From the cell containing the given text, extract its center point as [x, y] coordinate. 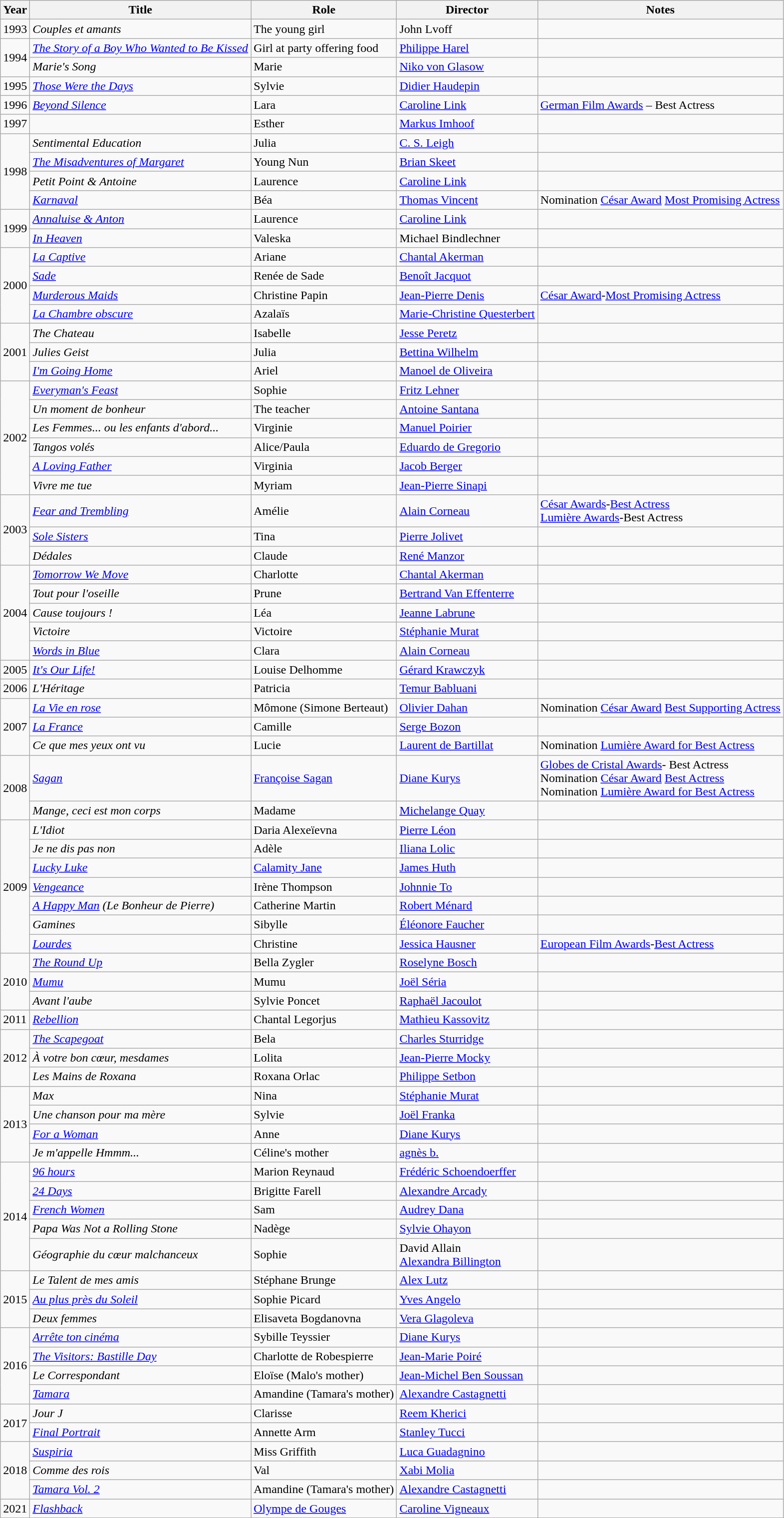
Couples et amants [141, 29]
Miss Griffith [324, 1451]
Clarisse [324, 1413]
Niko von Glasow [467, 67]
Mathieu Kassovitz [467, 1020]
Nadège [324, 1229]
Audrey Dana [467, 1210]
Annette Arm [324, 1432]
Johnnie To [467, 886]
2021 [15, 1509]
2015 [15, 1299]
Manoel de Oliveira [467, 371]
Le Talent de mes amis [141, 1280]
Alexandre Arcady [467, 1191]
Madame [324, 810]
1998 [15, 171]
Sibylle [324, 925]
Temur Babluani [467, 689]
Lourdes [141, 944]
Sagan [141, 778]
Géographie du cœur malchanceux [141, 1254]
C. S. Leigh [467, 143]
Alex Lutz [467, 1280]
Roselyne Bosch [467, 963]
1997 [15, 124]
Markus Imhoof [467, 124]
Bettina Wilhelm [467, 352]
Jesse Peretz [467, 333]
Papa Was Not a Rolling Stone [141, 1229]
Arrête ton cinéma [141, 1337]
2008 [15, 787]
Léa [324, 613]
The Scapegoat [141, 1039]
2004 [15, 613]
Je m'appelle Hmmm... [141, 1152]
German Film Awards – Best Actress [660, 105]
Elisaveta Bogdanovna [324, 1318]
Catherine Martin [324, 906]
Frédéric Schoendoerffer [467, 1171]
Stanley Tucci [467, 1432]
Mômone (Simone Berteaut) [324, 708]
Brian Skeet [467, 162]
Reem Kherici [467, 1413]
The Story of a Boy Who Wanted to Be Kissed [141, 48]
Max [141, 1096]
Isabelle [324, 333]
2012 [15, 1058]
Comme des rois [141, 1470]
Tamara Vol. 2 [141, 1489]
Christine [324, 944]
French Women [141, 1210]
Marion Reynaud [324, 1171]
Marie-Christine Questerbert [467, 314]
Tangos volés [141, 447]
Joël Séria [467, 982]
Avant l'aube [141, 1001]
Sentimental Education [141, 143]
À votre bon cœur, mesdames [141, 1058]
2013 [15, 1124]
Suspiria [141, 1451]
Roxana Orlac [324, 1077]
La France [141, 727]
Sam [324, 1210]
Sole Sisters [141, 536]
La Chambre obscure [141, 314]
Eduardo de Gregorio [467, 447]
Jean-Marie Poiré [467, 1356]
John Lvoff [467, 29]
Marie [324, 67]
La Vie en rose [141, 708]
Françoise Sagan [324, 778]
Tout pour l'oseille [141, 594]
Manuel Poirier [467, 428]
Gamines [141, 925]
Alice/Paula [324, 447]
Adèle [324, 848]
2016 [15, 1366]
1993 [15, 29]
2017 [15, 1423]
The Visitors: Bastille Day [141, 1356]
Year [15, 10]
Girl at party offering food [324, 48]
Jeanne Labrune [467, 613]
Michelange Quay [467, 810]
Young Nun [324, 162]
1994 [15, 57]
Lucky Luke [141, 867]
Virginia [324, 466]
Fear and Trembling [141, 510]
Robert Ménard [467, 906]
Je ne dis pas non [141, 848]
2000 [15, 286]
Beyond Silence [141, 105]
Director [467, 10]
2011 [15, 1020]
Valeska [324, 238]
Words in Blue [141, 651]
Christine Papin [324, 295]
Eloïse (Malo's mother) [324, 1375]
Pierre Jolivet [467, 536]
Laurent de Bartillat [467, 746]
Éléonore Faucher [467, 925]
Benoît Jacquot [467, 276]
Chantal Legorjus [324, 1020]
For a Woman [141, 1134]
Irène Thompson [324, 886]
Karnaval [141, 200]
Bella Zygler [324, 963]
Olympe de Gouges [324, 1509]
Myriam [324, 485]
Les Femmes... ou les enfants d'abord... [141, 428]
Cause toujours ! [141, 613]
Brigitte Farell [324, 1191]
I'm Going Home [141, 371]
Those Were the Days [141, 86]
Prune [324, 594]
Ariel [324, 371]
2003 [15, 529]
It's Our Life! [141, 670]
Azalaïs [324, 314]
Claude [324, 556]
Gérard Krawczyk [467, 670]
Iliana Lolic [467, 848]
Renée de Sade [324, 276]
Thomas Vincent [467, 200]
Role [324, 10]
Sylvie Poncet [324, 1001]
Jean-Pierre Mocky [467, 1058]
Jour J [141, 1413]
In Heaven [141, 238]
Sade [141, 276]
L'Idiot [141, 829]
Olivier Dahan [467, 708]
Globes de Cristal Awards- Best Actress Nomination César Award Best Actress Nomination Lumière Award for Best Actress [660, 778]
Jessica Hausner [467, 944]
Title [141, 10]
Yves Angelo [467, 1299]
Joël Franka [467, 1115]
Flashback [141, 1509]
Mange, ceci est mon corps [141, 810]
David AllainAlexandra Billington [467, 1254]
Philippe Setbon [467, 1077]
2007 [15, 727]
L'Héritage [141, 689]
agnès b. [467, 1152]
2001 [15, 352]
Lara [324, 105]
Anne [324, 1134]
Calamity Jane [324, 867]
2006 [15, 689]
Béa [324, 200]
Fritz Lehner [467, 390]
Patricia [324, 689]
Sybille Teyssier [324, 1337]
Louise Delhomme [324, 670]
Raphaël Jacoulot [467, 1001]
Annaluise & Anton [141, 219]
Bertrand Van Effenterre [467, 594]
Charlotte [324, 575]
Everyman's Feast [141, 390]
Nomination César Award Best Supporting Actress [660, 708]
1995 [15, 86]
2005 [15, 670]
Esther [324, 124]
Sophie Picard [324, 1299]
Petit Point & Antoine [141, 181]
A Loving Father [141, 466]
Nina [324, 1096]
Lolita [324, 1058]
2009 [15, 886]
Vivre me tue [141, 485]
2002 [15, 437]
Serge Bozon [467, 727]
Tomorrow We Move [141, 575]
European Film Awards-Best Actress [660, 944]
Jean-Michel Ben Soussan [467, 1375]
Daria Alexeïevna [324, 829]
The Chateau [141, 333]
1999 [15, 228]
César Award-Most Promising Actress [660, 295]
Céline's mother [324, 1152]
Vera Glagoleva [467, 1318]
Didier Haudepin [467, 86]
Stéphane Brunge [324, 1280]
Camille [324, 727]
A Happy Man (Le Bonheur de Pierre) [141, 906]
Notes [660, 10]
2014 [15, 1216]
Pierre Léon [467, 829]
Clara [324, 651]
Xabi Molia [467, 1470]
Ariane [324, 257]
Vengeance [141, 886]
Marie's Song [141, 67]
James Huth [467, 867]
Val [324, 1470]
Nomination César Award Most Promising Actress [660, 200]
Les Mains de Roxana [141, 1077]
Tamara [141, 1394]
Luca Guadagnino [467, 1451]
The Misadventures of Margaret [141, 162]
Philippe Harel [467, 48]
Michael Bindlechner [467, 238]
The Round Up [141, 963]
24 Days [141, 1191]
The teacher [324, 409]
Bela [324, 1039]
René Manzor [467, 556]
Nomination Lumière Award for Best Actress [660, 746]
Julies Geist [141, 352]
Deux femmes [141, 1318]
Jean-Pierre Sinapi [467, 485]
Sylvie Ohayon [467, 1229]
Rebellion [141, 1020]
Caroline Vigneaux [467, 1509]
2018 [15, 1470]
Lucie [324, 746]
Antoine Santana [467, 409]
Jacob Berger [467, 466]
La Captive [141, 257]
César Awards-Best ActressLumière Awards-Best Actress [660, 510]
Un moment de bonheur [141, 409]
Virginie [324, 428]
Dédales [141, 556]
Une chanson pour ma mère [141, 1115]
Final Portrait [141, 1432]
Charlotte de Robespierre [324, 1356]
Le Correspondant [141, 1375]
Tina [324, 536]
The young girl [324, 29]
Jean-Pierre Denis [467, 295]
Ce que mes yeux ont vu [141, 746]
Amélie [324, 510]
Au plus près du Soleil [141, 1299]
Murderous Maids [141, 295]
Charles Sturridge [467, 1039]
2010 [15, 982]
96 hours [141, 1171]
1996 [15, 105]
